For the text-containing cell, return its midpoint in [x, y] coordinate format. 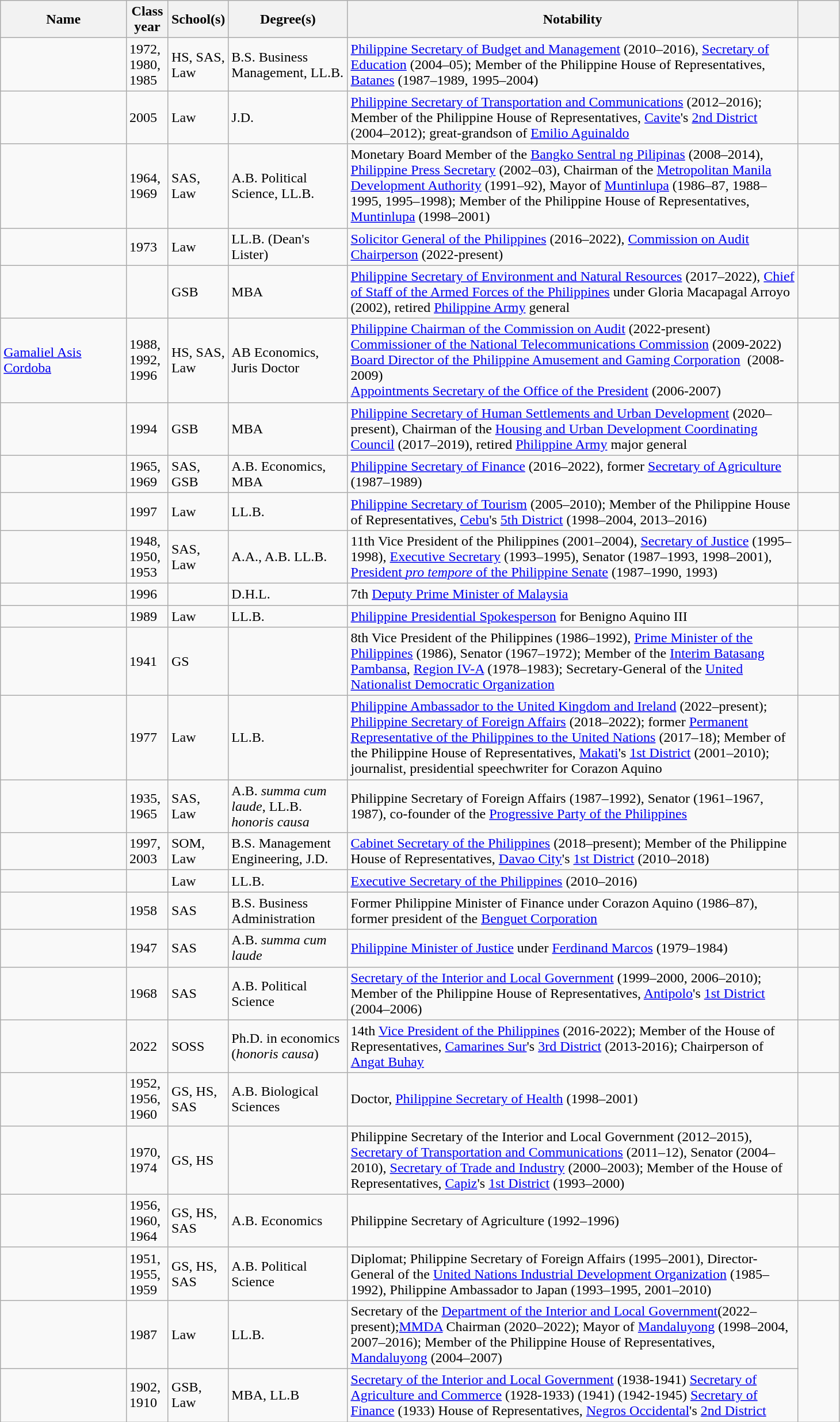
1989 [147, 616]
1941 [147, 662]
2022 [147, 1046]
SOSS [198, 1046]
Philippine Minister of Justice under Ferdinand Marcos (1979–1984) [572, 948]
Doctor, Philippine Secretary of Health (1998–2001) [572, 1099]
A.B. Economics [288, 1221]
1956, 1960, 1964 [147, 1221]
1997 [147, 511]
Class year [147, 20]
Philippine Secretary of Agriculture (1992–1996) [572, 1221]
A.A., A.B. LL.B. [288, 556]
A.B. Economics, MBA [288, 474]
1973 [147, 246]
B.S. Management Engineering, J.D. [288, 852]
Notability [572, 20]
Philippine Secretary of Finance (2016–2022), former Secretary of Agriculture (1987–1989) [572, 474]
Degree(s) [288, 20]
Philippine Presidential Spokesperson for Benigno Aquino III [572, 616]
Gamaliel Asis Cordoba [63, 360]
GSB, Law [198, 1395]
A.B. summa cum laude, LL.B. honoris causa [288, 806]
D.H.L. [288, 594]
1948, 1950, 1953 [147, 556]
Cabinet Secretary of the Philippines (2018–present); Member of the Philippine House of Representatives, Davao City's 1st District (2010–2018) [572, 852]
Philippine Secretary of Tourism (2005–2010); Member of the Philippine House of Representatives, Cebu's 5th District (1998–2004, 2013–2016) [572, 511]
1965, 1969 [147, 474]
LL.B. (Dean's Lister) [288, 246]
Solicitor General of the Philippines (2016–2022), Commission on Audit Chairperson (2022-present) [572, 246]
1958 [147, 910]
1977 [147, 738]
SAS, GSB [198, 474]
Executive Secretary of the Philippines (2010–2016) [572, 881]
1968 [147, 993]
B.S. Business Administration [288, 910]
7th Deputy Prime Minister of Malaysia [572, 594]
A.B. Biological Sciences [288, 1099]
1970, 1974 [147, 1160]
B.S. Business Management, LL.B. [288, 64]
1997, 2003 [147, 852]
1987 [147, 1334]
AB Economics, Juris Doctor [288, 360]
1996 [147, 594]
A.B. Political Science, LL.B. [288, 186]
A.B. summa cum laude [288, 948]
1902, 1910 [147, 1395]
Philippine Secretary of Foreign Affairs (1987–1992), Senator (1961–1967, 1987), co-founder of the Progressive Party of the Philippines [572, 806]
Name [63, 20]
Ph.D. in economics (honoris causa) [288, 1046]
SOM, Law [198, 852]
1988, 1992, 1996 [147, 360]
1952, 1956, 1960 [147, 1099]
2005 [147, 117]
J.D. [288, 117]
School(s) [198, 20]
1947 [147, 948]
1951, 1955, 1959 [147, 1274]
1972, 1980, 1985 [147, 64]
GS, HS [198, 1160]
1935, 1965 [147, 806]
Former Philippine Minister of Finance under Corazon Aquino (1986–87), former president of the Benguet Corporation [572, 910]
MBA, LL.B [288, 1395]
1964, 1969 [147, 186]
GS [198, 662]
1994 [147, 429]
